Scan for the cell matching the given text and deliver its (x, y) coordinate at center. 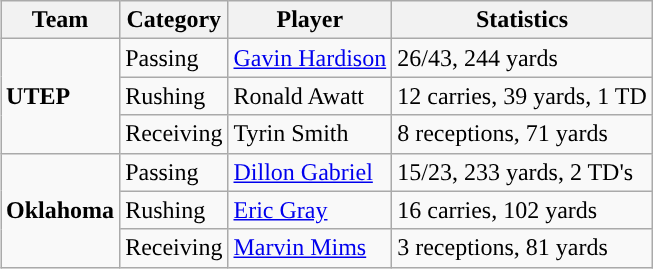
Category (174, 20)
Ronald Awatt (310, 96)
Eric Gray (310, 210)
Marvin Mims (310, 248)
15/23, 233 yards, 2 TD's (522, 172)
16 carries, 102 yards (522, 210)
Player (310, 20)
8 receptions, 71 yards (522, 134)
Statistics (522, 20)
Team (60, 20)
3 receptions, 81 yards (522, 248)
Gavin Hardison (310, 58)
UTEP (60, 96)
Oklahoma (60, 210)
Tyrin Smith (310, 134)
12 carries, 39 yards, 1 TD (522, 96)
26/43, 244 yards (522, 58)
Dillon Gabriel (310, 172)
